Return [x, y] of the center of cell containing provided text 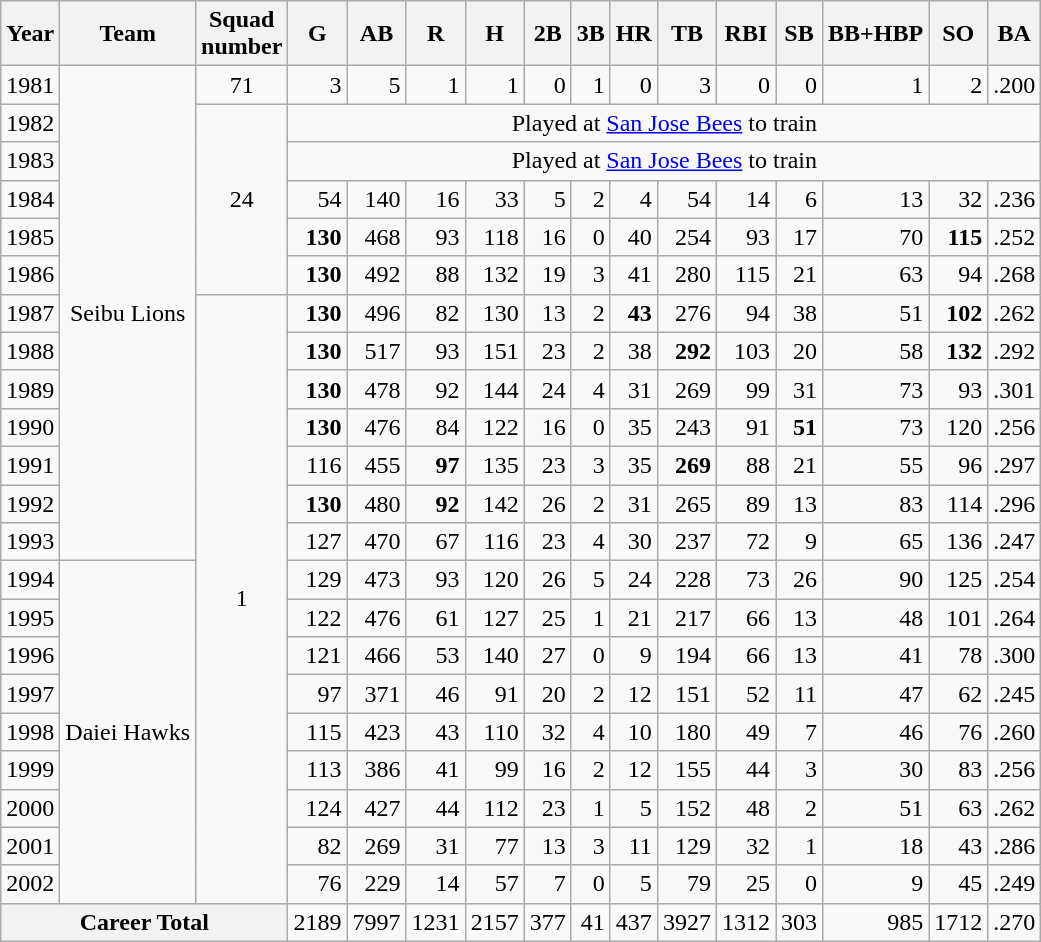
10 [634, 732]
45 [958, 884]
.297 [1014, 465]
217 [686, 618]
136 [958, 542]
6 [800, 199]
79 [686, 884]
.286 [1014, 846]
62 [958, 694]
Squadnumber [242, 34]
89 [746, 503]
1995 [30, 618]
243 [686, 427]
17 [800, 237]
G [318, 34]
194 [686, 656]
985 [876, 922]
2189 [318, 922]
.249 [1014, 884]
1985 [30, 237]
1984 [30, 199]
1987 [30, 313]
102 [958, 313]
.296 [1014, 503]
1991 [30, 465]
1994 [30, 580]
H [494, 34]
377 [548, 922]
180 [686, 732]
19 [548, 275]
Year [30, 34]
SO [958, 34]
228 [686, 580]
2000 [30, 808]
3B [590, 34]
.268 [1014, 275]
7997 [376, 922]
HR [634, 34]
70 [876, 237]
1999 [30, 770]
1983 [30, 161]
53 [436, 656]
Team [128, 34]
55 [876, 465]
292 [686, 351]
466 [376, 656]
265 [686, 503]
101 [958, 618]
65 [876, 542]
40 [634, 237]
118 [494, 237]
TB [686, 34]
Daiei Hawks [128, 732]
125 [958, 580]
427 [376, 808]
.300 [1014, 656]
144 [494, 389]
142 [494, 503]
470 [376, 542]
152 [686, 808]
.260 [1014, 732]
1990 [30, 427]
303 [800, 922]
124 [318, 808]
2001 [30, 846]
72 [746, 542]
.247 [1014, 542]
254 [686, 237]
47 [876, 694]
33 [494, 199]
78 [958, 656]
1989 [30, 389]
90 [876, 580]
1981 [30, 85]
BA [1014, 34]
455 [376, 465]
1988 [30, 351]
84 [436, 427]
496 [376, 313]
.252 [1014, 237]
71 [242, 85]
371 [376, 694]
3927 [686, 922]
61 [436, 618]
480 [376, 503]
SB [800, 34]
114 [958, 503]
.264 [1014, 618]
58 [876, 351]
1712 [958, 922]
52 [746, 694]
RBI [746, 34]
2002 [30, 884]
Career Total [144, 922]
478 [376, 389]
.292 [1014, 351]
.236 [1014, 199]
49 [746, 732]
96 [958, 465]
R [436, 34]
2B [548, 34]
18 [876, 846]
155 [686, 770]
1231 [436, 922]
67 [436, 542]
Seibu Lions [128, 314]
.270 [1014, 922]
AB [376, 34]
BB+HBP [876, 34]
237 [686, 542]
276 [686, 313]
77 [494, 846]
.200 [1014, 85]
2157 [494, 922]
1996 [30, 656]
1993 [30, 542]
113 [318, 770]
492 [376, 275]
1312 [746, 922]
468 [376, 237]
1986 [30, 275]
27 [548, 656]
229 [376, 884]
57 [494, 884]
103 [746, 351]
1998 [30, 732]
.254 [1014, 580]
121 [318, 656]
.245 [1014, 694]
473 [376, 580]
437 [634, 922]
386 [376, 770]
280 [686, 275]
1997 [30, 694]
517 [376, 351]
112 [494, 808]
110 [494, 732]
.301 [1014, 389]
423 [376, 732]
1982 [30, 123]
1992 [30, 503]
135 [494, 465]
